Provide the [X, Y] coordinate of the cell's center where the given text is located.  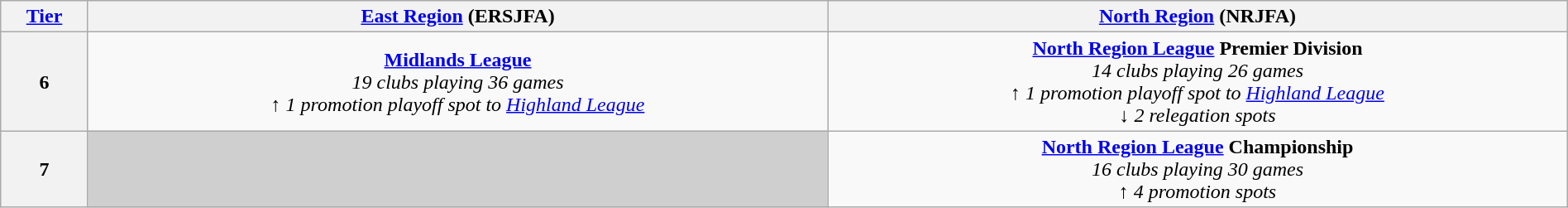
North Region League Premier Division14 clubs playing 26 games↑ 1 promotion playoff spot to Highland League↓ 2 relegation spots [1198, 81]
Midlands League19 clubs playing 36 games↑ 1 promotion playoff spot to Highland League [457, 81]
North Region (NRJFA) [1198, 17]
6 [45, 81]
North Region League Championship16 clubs playing 30 games↑ 4 promotion spots [1198, 169]
East Region (ERSJFA) [457, 17]
7 [45, 169]
Tier [45, 17]
